Search for the cell housing the specified text and yield its [x, y] center coordinate. 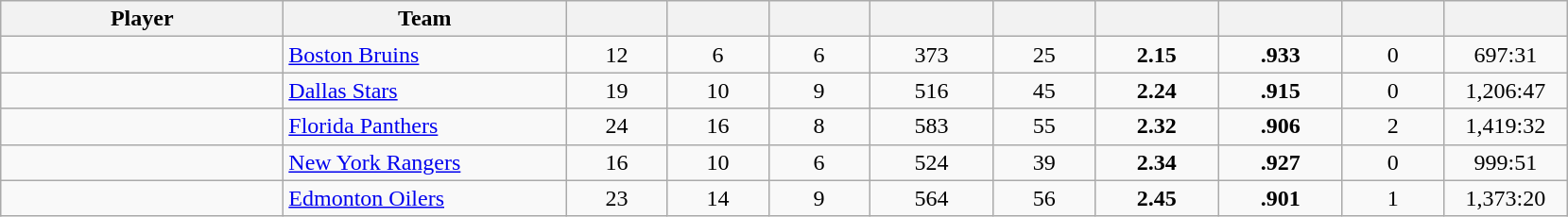
23 [616, 198]
697:31 [1505, 55]
516 [932, 91]
55 [1043, 126]
1,373:20 [1505, 198]
1,206:47 [1505, 91]
56 [1043, 198]
12 [616, 55]
8 [818, 126]
New York Rangers [425, 162]
2.15 [1157, 55]
1 [1393, 198]
Edmonton Oilers [425, 198]
2.34 [1157, 162]
.927 [1280, 162]
2.24 [1157, 91]
.901 [1280, 198]
2.45 [1157, 198]
2 [1393, 126]
45 [1043, 91]
.933 [1280, 55]
583 [932, 126]
373 [932, 55]
Team [425, 19]
.906 [1280, 126]
Florida Panthers [425, 126]
39 [1043, 162]
Player [142, 19]
Boston Bruins [425, 55]
999:51 [1505, 162]
14 [718, 198]
24 [616, 126]
1,419:32 [1505, 126]
564 [932, 198]
19 [616, 91]
Dallas Stars [425, 91]
25 [1043, 55]
.915 [1280, 91]
2.32 [1157, 126]
524 [932, 162]
